Search for the cell housing the specified text and yield its (X, Y) center coordinate. 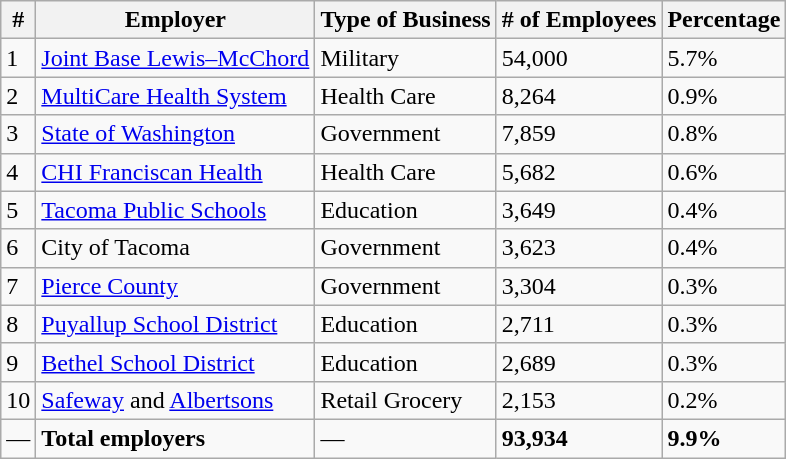
1 (18, 58)
0.8% (724, 134)
54,000 (579, 58)
Employer (176, 20)
0.6% (724, 172)
State of Washington (176, 134)
Pierce County (176, 286)
Retail Grocery (406, 400)
10 (18, 400)
6 (18, 248)
4 (18, 172)
# of Employees (579, 20)
3 (18, 134)
93,934 (579, 438)
CHI Franciscan Health (176, 172)
8 (18, 324)
2,711 (579, 324)
7 (18, 286)
Tacoma Public Schools (176, 210)
# (18, 20)
2 (18, 96)
3,304 (579, 286)
Military (406, 58)
3,623 (579, 248)
Bethel School District (176, 362)
9.9% (724, 438)
Percentage (724, 20)
9 (18, 362)
5.7% (724, 58)
7,859 (579, 134)
City of Tacoma (176, 248)
Total employers (176, 438)
0.9% (724, 96)
Puyallup School District (176, 324)
2,689 (579, 362)
5 (18, 210)
Safeway and Albertsons (176, 400)
0.2% (724, 400)
8,264 (579, 96)
5,682 (579, 172)
MultiCare Health System (176, 96)
Joint Base Lewis–McChord (176, 58)
2,153 (579, 400)
Type of Business (406, 20)
3,649 (579, 210)
